Extract the (x, y) coordinate from the center of the cell holding the provided text.  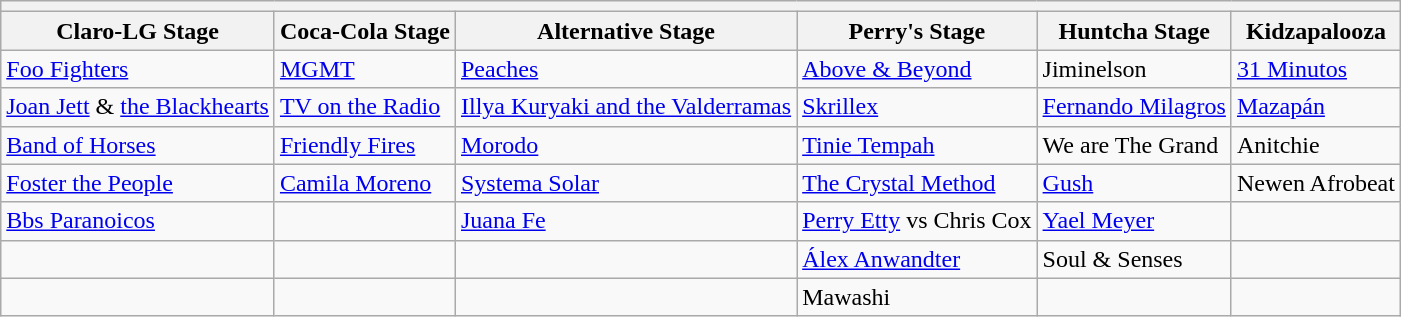
Anitchie (1316, 145)
Huntcha Stage (1134, 31)
Peaches (626, 69)
Claro-LG Stage (138, 31)
Illya Kuryaki and the Valderramas (626, 107)
Mawashi (917, 297)
The Crystal Method (917, 183)
Álex Anwandter (917, 259)
Gush (1134, 183)
Skrillex (917, 107)
Alternative Stage (626, 31)
TV on the Radio (364, 107)
Bbs Paranoicos (138, 221)
Foo Fighters (138, 69)
Mazapán (1316, 107)
Perry Etty vs Chris Cox (917, 221)
Juana Fe (626, 221)
Morodo (626, 145)
Joan Jett & the Blackhearts (138, 107)
MGMT (364, 69)
Systema Solar (626, 183)
Perry's Stage (917, 31)
Above & Beyond (917, 69)
Tinie Tempah (917, 145)
Fernando Milagros (1134, 107)
Friendly Fires (364, 145)
Coca-Cola Stage (364, 31)
We are The Grand (1134, 145)
31 Minutos (1316, 69)
Camila Moreno (364, 183)
Foster the People (138, 183)
Soul & Senses (1134, 259)
Newen Afrobeat (1316, 183)
Band of Horses (138, 145)
Kidzapalooza (1316, 31)
Yael Meyer (1134, 221)
Jiminelson (1134, 69)
